Scan for the cell matching the given text and deliver its [X, Y] coordinate at center. 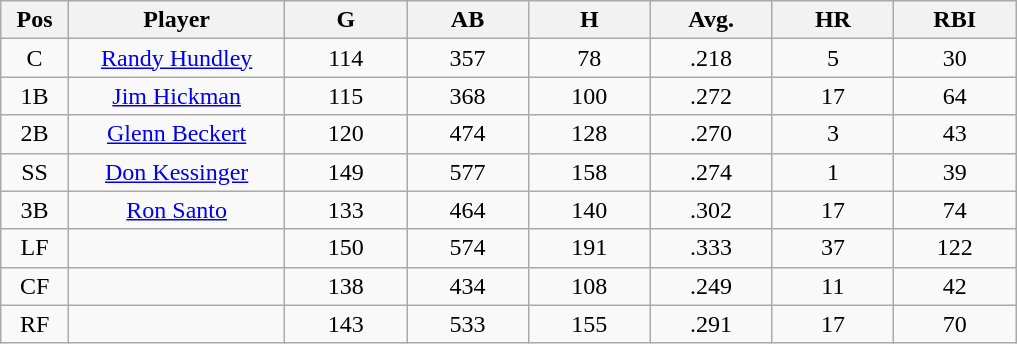
AB [468, 20]
Avg. [711, 20]
Glenn Beckert [176, 134]
577 [468, 172]
2B [35, 134]
150 [346, 248]
64 [955, 96]
RBI [955, 20]
574 [468, 248]
122 [955, 248]
Ron Santo [176, 210]
42 [955, 286]
1B [35, 96]
143 [346, 324]
39 [955, 172]
Randy Hundley [176, 58]
.218 [711, 58]
3B [35, 210]
108 [589, 286]
70 [955, 324]
434 [468, 286]
155 [589, 324]
120 [346, 134]
533 [468, 324]
128 [589, 134]
74 [955, 210]
CF [35, 286]
3 [833, 134]
H [589, 20]
RF [35, 324]
474 [468, 134]
158 [589, 172]
HR [833, 20]
Jim Hickman [176, 96]
43 [955, 134]
Player [176, 20]
.272 [711, 96]
78 [589, 58]
.333 [711, 248]
.302 [711, 210]
149 [346, 172]
Pos [35, 20]
.270 [711, 134]
37 [833, 248]
1 [833, 172]
114 [346, 58]
.291 [711, 324]
.274 [711, 172]
357 [468, 58]
464 [468, 210]
191 [589, 248]
368 [468, 96]
11 [833, 286]
30 [955, 58]
5 [833, 58]
140 [589, 210]
.249 [711, 286]
100 [589, 96]
Don Kessinger [176, 172]
138 [346, 286]
133 [346, 210]
G [346, 20]
SS [35, 172]
C [35, 58]
115 [346, 96]
LF [35, 248]
